Find where the given text appears and provide that cell's center as [X, Y] coordinate. 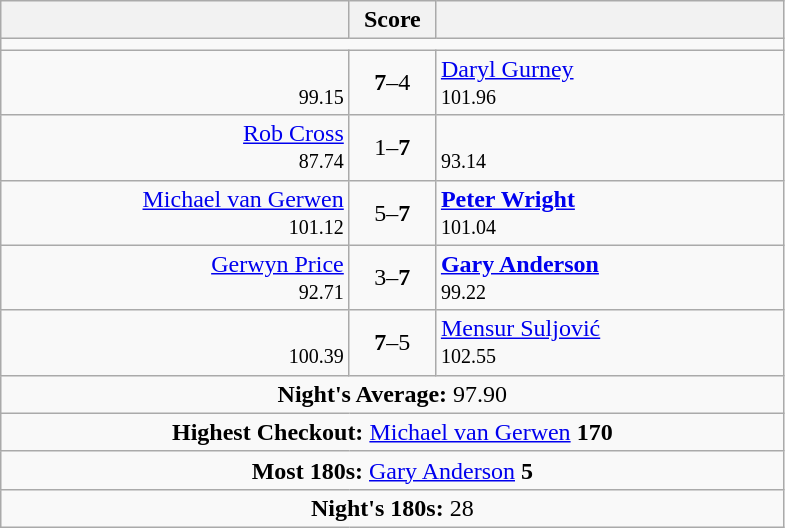
Most 180s: Gary Anderson 5 [392, 470]
Night's 180s: 28 [392, 508]
Rob Cross 87.74 [176, 148]
93.14 [610, 148]
99.15 [176, 82]
7–4 [392, 82]
Score [392, 20]
Gerwyn Price 92.71 [176, 278]
Daryl Gurney 101.96 [610, 82]
7–5 [392, 342]
1–7 [392, 148]
Michael van Gerwen 101.12 [176, 212]
Gary Anderson 99.22 [610, 278]
3–7 [392, 278]
Mensur Suljović 102.55 [610, 342]
Peter Wright 101.04 [610, 212]
Highest Checkout: Michael van Gerwen 170 [392, 432]
5–7 [392, 212]
Night's Average: 97.90 [392, 394]
100.39 [176, 342]
